Capture the cell that displays the provided text and extract its [x, y] central coordinate. 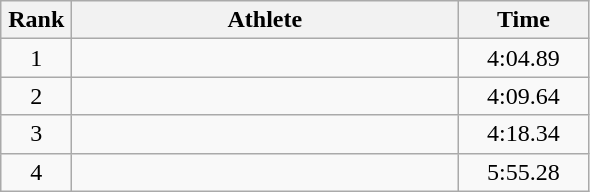
4:09.64 [524, 96]
Rank [36, 20]
2 [36, 96]
Time [524, 20]
5:55.28 [524, 172]
4 [36, 172]
3 [36, 134]
Athlete [265, 20]
4:04.89 [524, 58]
1 [36, 58]
4:18.34 [524, 134]
